Determine the [X, Y] coordinate at the center of the cell enclosing the given text.  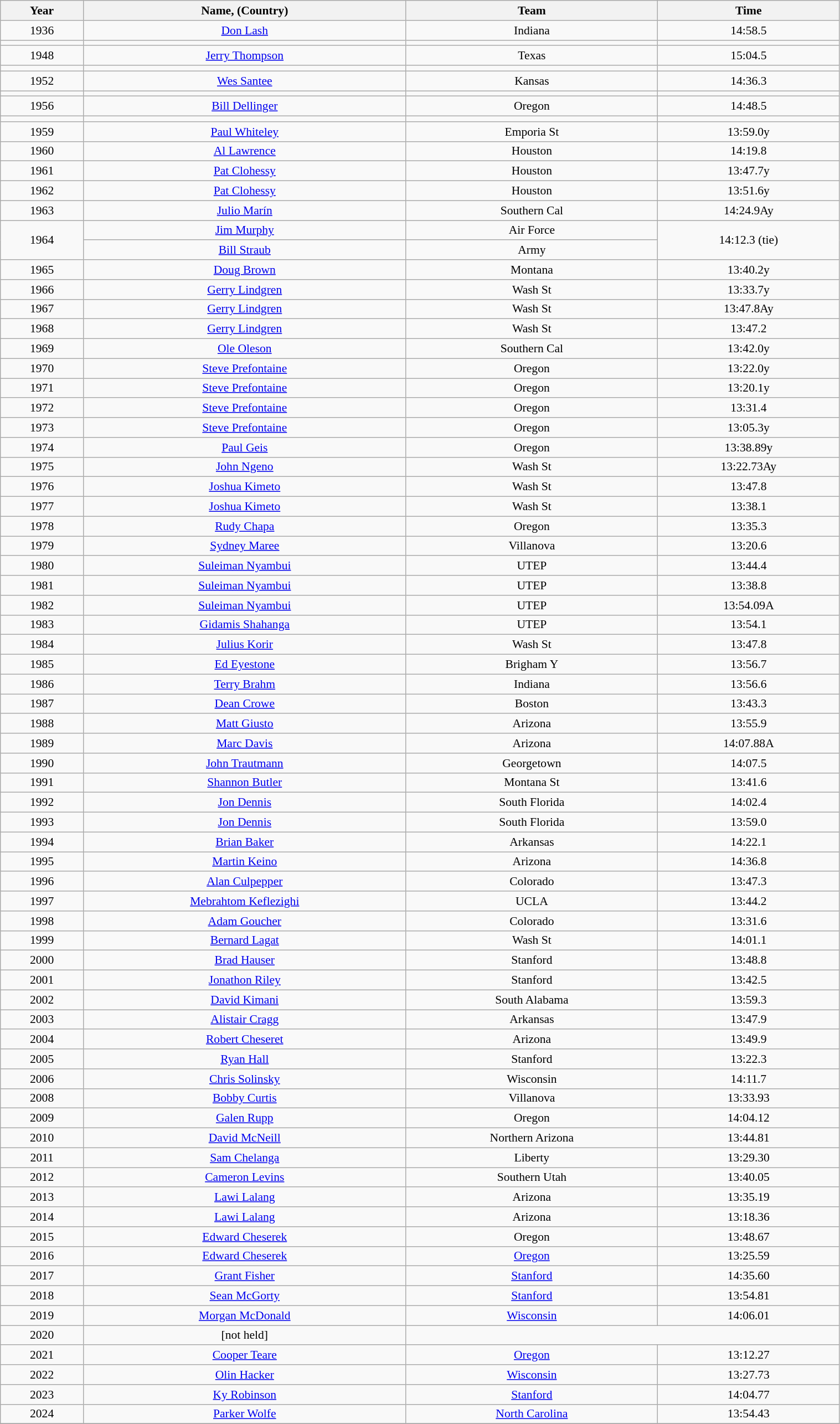
1989 [42, 743]
Alistair Cragg [245, 1020]
Jonathon Riley [245, 980]
Georgetown [532, 763]
1992 [42, 803]
13:55.9 [749, 724]
John Ngeno [245, 467]
1985 [42, 665]
13:59.0 [749, 822]
13:20.1y [749, 388]
13:56.7 [749, 665]
Brigham Y [532, 665]
1966 [42, 290]
1997 [42, 901]
1964 [42, 240]
2004 [42, 1040]
13:05.3y [749, 428]
13:47.9 [749, 1020]
Julio Marín [245, 210]
Parker Wolfe [245, 1414]
2020 [42, 1335]
2015 [42, 1237]
2014 [42, 1217]
14:07.5 [749, 763]
14:58.5 [749, 30]
13:20.6 [749, 546]
Name, (Country) [245, 11]
Time [749, 11]
Sydney Maree [245, 546]
13:49.9 [749, 1040]
13:47.2 [749, 329]
Emporia St [532, 132]
14:35.60 [749, 1276]
Ryan Hall [245, 1059]
Montana [532, 270]
North Carolina [532, 1414]
14:12.3 (tie) [749, 240]
Ed Eyestone [245, 665]
14:36.8 [749, 862]
1994 [42, 842]
UCLA [532, 901]
South Alabama [532, 1000]
13:35.3 [749, 526]
2009 [42, 1118]
1993 [42, 822]
13:35.19 [749, 1197]
2024 [42, 1414]
14:36.3 [749, 81]
13:31.6 [749, 921]
1991 [42, 783]
Paul Geis [245, 448]
2006 [42, 1079]
2008 [42, 1098]
1968 [42, 329]
13:48.8 [749, 960]
1979 [42, 546]
1995 [42, 862]
Alan Culpepper [245, 882]
Bill Straub [245, 250]
14:06.01 [749, 1315]
1999 [42, 940]
David McNeill [245, 1138]
15:04.5 [749, 56]
13:59.3 [749, 1000]
2018 [42, 1296]
13:22.73Ay [749, 467]
Adam Goucher [245, 921]
Air Force [532, 230]
Brad Hauser [245, 960]
Year [42, 11]
Galen Rupp [245, 1118]
14:22.1 [749, 842]
1986 [42, 684]
1965 [42, 270]
Doug Brown [245, 270]
2012 [42, 1178]
1980 [42, 566]
Boston [532, 704]
2001 [42, 980]
Mebrahtom Keflezighi [245, 901]
13:44.2 [749, 901]
13:22.3 [749, 1059]
13:47.7y [749, 171]
13:59.0y [749, 132]
1959 [42, 132]
13:31.4 [749, 408]
Montana St [532, 783]
Rudy Chapa [245, 526]
13:54.43 [749, 1414]
14:24.9Ay [749, 210]
Julius Korir [245, 645]
Shannon Butler [245, 783]
13:43.3 [749, 704]
1973 [42, 428]
Bill Dellinger [245, 106]
Northern Arizona [532, 1138]
2019 [42, 1315]
1972 [42, 408]
1967 [42, 309]
Bernard Lagat [245, 940]
13:44.4 [749, 566]
13:47.3 [749, 882]
1963 [42, 210]
2011 [42, 1158]
13:41.6 [749, 783]
13:54.09A [749, 605]
1996 [42, 882]
Gidamis Shahanga [245, 625]
14:01.1 [749, 940]
13:54.81 [749, 1296]
14:04.12 [749, 1118]
14:04.77 [749, 1395]
13:18.36 [749, 1217]
Martin Keino [245, 862]
13:33.93 [749, 1098]
13:22.0y [749, 368]
John Trautmann [245, 763]
13:40.05 [749, 1178]
2022 [42, 1375]
Paul Whiteley [245, 132]
Southern Utah [532, 1178]
2000 [42, 960]
Dean Crowe [245, 704]
1962 [42, 191]
13:12.27 [749, 1355]
1952 [42, 81]
2021 [42, 1355]
1974 [42, 448]
Grant Fisher [245, 1276]
1982 [42, 605]
1960 [42, 151]
1969 [42, 349]
Ky Robinson [245, 1395]
Olin Hacker [245, 1375]
2005 [42, 1059]
14:07.88A [749, 743]
Robert Cheseret [245, 1040]
1977 [42, 507]
Wes Santee [245, 81]
2002 [42, 1000]
Jim Murphy [245, 230]
13:40.2y [749, 270]
13:54.1 [749, 625]
13:48.67 [749, 1237]
Chris Solinsky [245, 1079]
Sam Chelanga [245, 1158]
13:44.81 [749, 1138]
Bobby Curtis [245, 1098]
1936 [42, 30]
Don Lash [245, 30]
1983 [42, 625]
13:29.30 [749, 1158]
Cameron Levins [245, 1178]
1990 [42, 763]
13:42.0y [749, 349]
Jerry Thompson [245, 56]
13:38.89y [749, 448]
1975 [42, 467]
1984 [42, 645]
David Kimani [245, 1000]
Morgan McDonald [245, 1315]
Matt Giusto [245, 724]
[not held] [245, 1335]
14:48.5 [749, 106]
Terry Brahm [245, 684]
Cooper Teare [245, 1355]
2017 [42, 1276]
1956 [42, 106]
Army [532, 250]
13:38.1 [749, 507]
13:51.6y [749, 191]
13:25.59 [749, 1256]
13:33.7y [749, 290]
14:11.7 [749, 1079]
13:56.6 [749, 684]
1987 [42, 704]
1971 [42, 388]
1978 [42, 526]
14:19.8 [749, 151]
1998 [42, 921]
2023 [42, 1395]
13:42.5 [749, 980]
13:27.73 [749, 1375]
2010 [42, 1138]
Liberty [532, 1158]
Texas [532, 56]
Al Lawrence [245, 151]
1981 [42, 585]
1976 [42, 487]
1970 [42, 368]
Kansas [532, 81]
Team [532, 11]
Sean McGorty [245, 1296]
13:47.8Ay [749, 309]
1948 [42, 56]
2003 [42, 1020]
Ole Oleson [245, 349]
Marc Davis [245, 743]
2013 [42, 1197]
14:02.4 [749, 803]
2016 [42, 1256]
1961 [42, 171]
1988 [42, 724]
13:38.8 [749, 585]
Brian Baker [245, 842]
